For the text-containing cell, return its midpoint in (x, y) coordinate format. 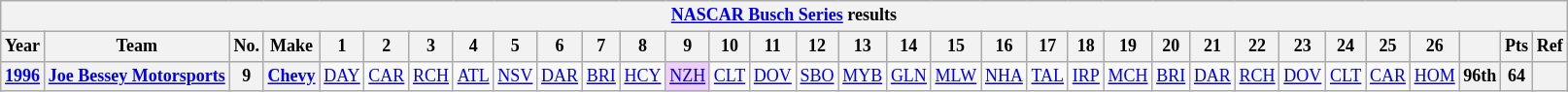
Year (23, 46)
Pts (1517, 46)
TAL (1047, 76)
NHA (1005, 76)
5 (515, 46)
3 (431, 46)
HCY (643, 76)
24 (1346, 46)
64 (1517, 76)
No. (247, 46)
SBO (817, 76)
14 (909, 46)
20 (1172, 46)
21 (1212, 46)
MLW (956, 76)
NSV (515, 76)
10 (729, 46)
Make (291, 46)
26 (1434, 46)
12 (817, 46)
Ref (1550, 46)
2 (387, 46)
GLN (909, 76)
23 (1303, 46)
Chevy (291, 76)
6 (560, 46)
MYB (863, 76)
DAY (342, 76)
4 (473, 46)
IRP (1086, 76)
96th (1481, 76)
1 (342, 46)
22 (1257, 46)
1996 (23, 76)
ATL (473, 76)
HOM (1434, 76)
18 (1086, 46)
19 (1128, 46)
7 (600, 46)
17 (1047, 46)
16 (1005, 46)
25 (1388, 46)
15 (956, 46)
8 (643, 46)
Team (136, 46)
NZH (688, 76)
11 (772, 46)
MCH (1128, 76)
Joe Bessey Motorsports (136, 76)
NASCAR Busch Series results (784, 15)
13 (863, 46)
